Scan for the cell matching the given text and deliver its (x, y) coordinate at center. 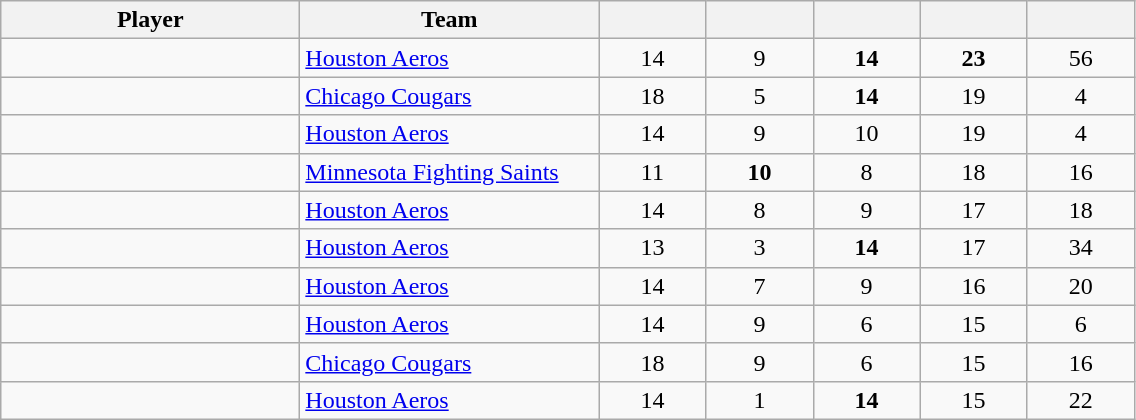
34 (1080, 248)
56 (1080, 58)
Player (150, 20)
20 (1080, 286)
23 (974, 58)
1 (760, 400)
5 (760, 96)
22 (1080, 400)
11 (652, 172)
Minnesota Fighting Saints (450, 172)
7 (760, 286)
13 (652, 248)
3 (760, 248)
Team (450, 20)
